Output the (X, Y) coordinate of the center of the cell containing the given text.  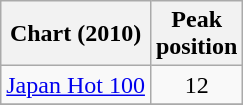
Japan Hot 100 (76, 85)
Peakposition (196, 34)
Chart (2010) (76, 34)
12 (196, 85)
